Provide the (x, y) coordinate of the cell's center where the given text is located.  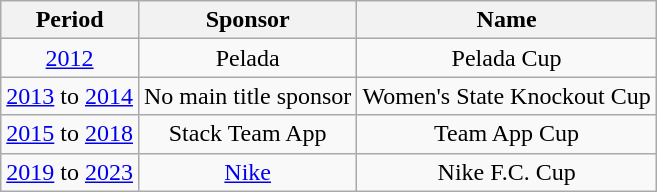
Sponsor (247, 20)
Period (70, 20)
No main title sponsor (247, 96)
Nike F.C. Cup (506, 172)
2015 to 2018 (70, 134)
Stack Team App (247, 134)
2012 (70, 58)
Women's State Knockout Cup (506, 96)
Nike (247, 172)
Name (506, 20)
Team App Cup (506, 134)
2019 to 2023 (70, 172)
Pelada (247, 58)
Pelada Cup (506, 58)
2013 to 2014 (70, 96)
